Pinpoint the cell where the given text exists, returning its [X, Y] midpoint coordinate. 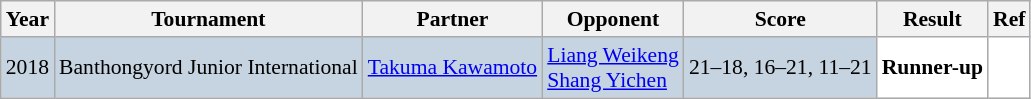
21–18, 16–21, 11–21 [780, 68]
Tournament [208, 19]
Opponent [613, 19]
Takuma Kawamoto [452, 68]
Partner [452, 19]
Runner-up [932, 68]
Score [780, 19]
Liang Weikeng Shang Yichen [613, 68]
Banthongyord Junior International [208, 68]
Ref [1009, 19]
Result [932, 19]
2018 [28, 68]
Year [28, 19]
